Extract the (X, Y) coordinate from the center of the cell holding the provided text.  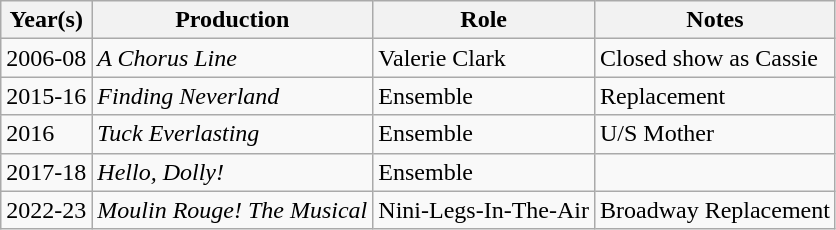
Replacement (714, 96)
2006-08 (46, 58)
Tuck Everlasting (232, 134)
Broadway Replacement (714, 210)
Moulin Rouge! The Musical (232, 210)
2017-18 (46, 172)
Closed show as Cassie (714, 58)
Notes (714, 20)
2015-16 (46, 96)
Year(s) (46, 20)
2016 (46, 134)
Valerie Clark (484, 58)
2022-23 (46, 210)
Hello, Dolly! (232, 172)
U/S Mother (714, 134)
Finding Neverland (232, 96)
Role (484, 20)
Nini-Legs-In-The-Air (484, 210)
Production (232, 20)
A Chorus Line (232, 58)
